Capture the cell that displays the provided text and extract its [x, y] central coordinate. 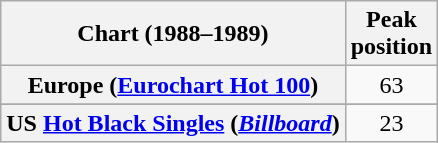
23 [391, 123]
Chart (1988–1989) [173, 34]
US Hot Black Singles (Billboard) [173, 123]
Peakposition [391, 34]
63 [391, 85]
Europe (Eurochart Hot 100) [173, 85]
